Scan for the cell matching the given text and deliver its [X, Y] coordinate at center. 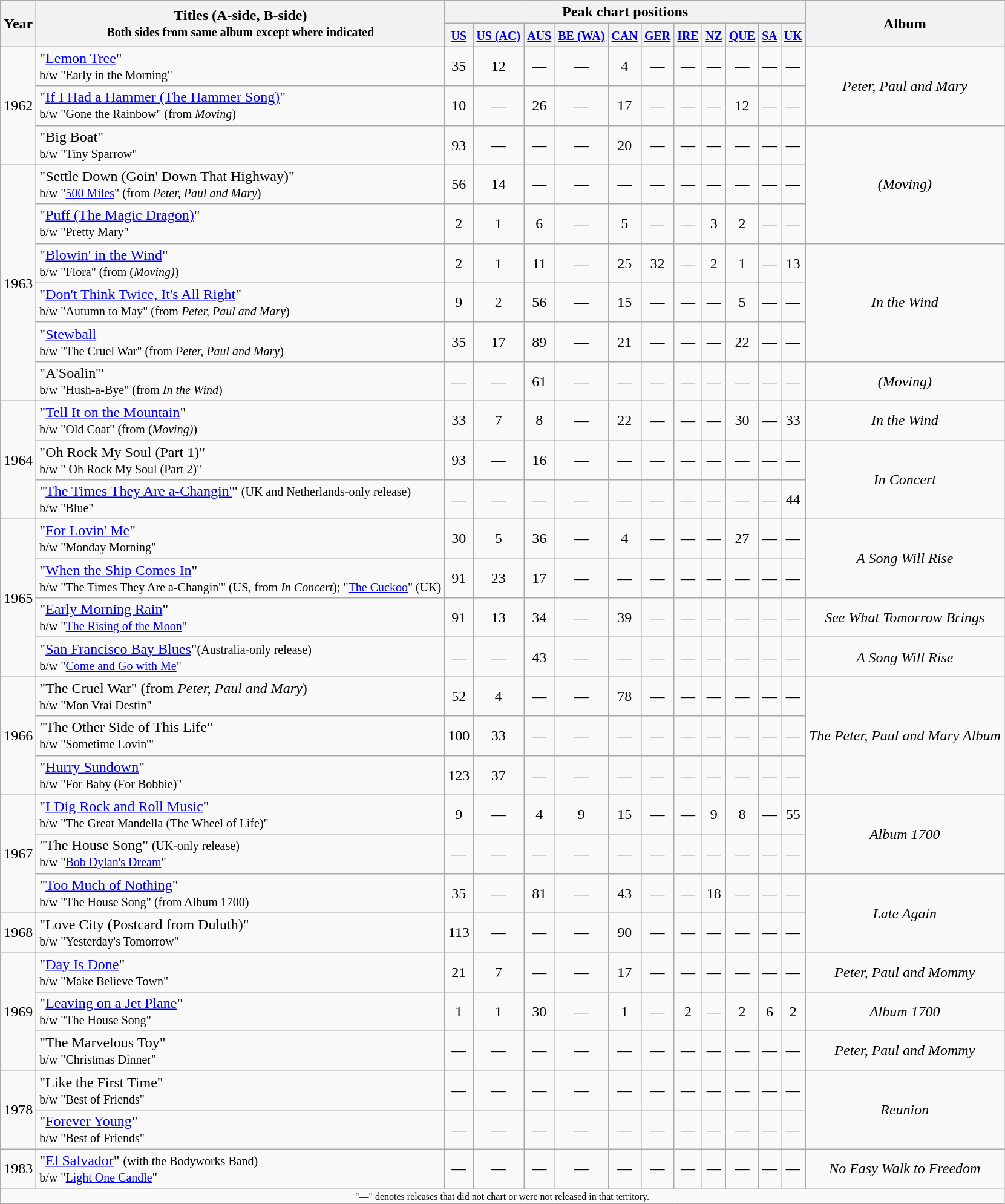
See What Tomorrow Brings [905, 617]
34 [540, 617]
"Lemon Tree"b/w "Early in the Morning" [241, 67]
Album [905, 24]
The Peter, Paul and Mary Album [905, 736]
78 [624, 696]
"The Other Side of This Life"b/w "Sometime Lovin'" [241, 736]
SA [770, 35]
90 [624, 932]
UK [793, 35]
"Like the First Time"b/w "Best of Friends" [241, 1090]
"I Dig Rock and Roll Music"b/w "The Great Mandella (The Wheel of Life)" [241, 815]
1965 [18, 598]
Peter, Paul and Mary [905, 86]
"Hurry Sundown"b/w "For Baby (For Bobbie)" [241, 775]
37 [499, 775]
"Day Is Done"b/w "Make Believe Town" [241, 972]
36 [540, 539]
23 [499, 579]
"Big Boat"b/w "Tiny Sparrow" [241, 145]
44 [793, 500]
Peak chart positions [626, 12]
"Don't Think Twice, It's All Right"b/w "Autumn to May" (from Peter, Paul and Mary) [241, 303]
26 [540, 105]
"Forever Young"b/w "Best of Friends" [241, 1130]
27 [742, 539]
"The Cruel War" (from Peter, Paul and Mary) b/w "Mon Vrai Destin" [241, 696]
"San Francisco Bay Blues"(Australia-only release)b/w "Come and Go with Me" [241, 657]
"Tell It on the Mountain"b/w "Old Coat" (from (Moving)) [241, 420]
BE (WA) [581, 35]
No Easy Walk to Freedom [905, 1169]
NZ [714, 35]
81 [540, 893]
US (AC) [499, 35]
Reunion [905, 1110]
"The House Song" (UK-only release)b/w "Bob Dylan's Dream" [241, 854]
1969 [18, 1011]
CAN [624, 35]
Late Again [905, 913]
GER [657, 35]
"Leaving on a Jet Plane"b/w "The House Song" [241, 1011]
32 [657, 263]
16 [540, 460]
"If I Had a Hammer (The Hammer Song)"b/w "Gone the Rainbow" (from Moving) [241, 105]
"Oh Rock My Soul (Part 1)"b/w " Oh Rock My Soul (Part 2)" [241, 460]
100 [459, 736]
1964 [18, 460]
IRE [689, 35]
"Puff (The Magic Dragon)"b/w "Pretty Mary" [241, 224]
"Stewballb/w "The Cruel War" (from Peter, Paul and Mary) [241, 341]
"The Times They Are a-Changin'" (UK and Netherlands-only release)b/w "Blue" [241, 500]
1962 [18, 105]
14 [499, 184]
US [459, 35]
"For Lovin' Me"b/w "Monday Morning" [241, 539]
"El Salvador" (with the Bodyworks Band)b/w "Light One Candle" [241, 1169]
AUS [540, 35]
3 [714, 224]
11 [540, 263]
In Concert [905, 480]
20 [624, 145]
"Too Much of Nothing"b/w "The House Song" (from Album 1700) [241, 893]
18 [714, 893]
"—" denotes releases that did not chart or were not released in that territory. [502, 1196]
QUE [742, 35]
"When the Ship Comes In"b/w "The Times They Are a-Changin'" (US, from In Concert); "The Cuckoo" (UK) [241, 579]
25 [624, 263]
"The Marvelous Toy"b/w "Christmas Dinner" [241, 1051]
Year [18, 24]
61 [540, 381]
"Blowin' in the Wind"b/w "Flora" (from (Moving)) [241, 263]
"Settle Down (Goin' Down That Highway)"b/w "500 Miles" (from Peter, Paul and Mary) [241, 184]
39 [624, 617]
1963 [18, 283]
1966 [18, 736]
1968 [18, 932]
"Early Morning Rain"b/w "The Rising of the Moon" [241, 617]
"Love City (Postcard from Duluth)"b/w "Yesterday's Tomorrow" [241, 932]
1967 [18, 854]
113 [459, 932]
1978 [18, 1110]
55 [793, 815]
89 [540, 341]
Titles (A-side, B-side)Both sides from same album except where indicated [241, 24]
52 [459, 696]
"A'Soalin'"b/w "Hush-a-Bye" (from In the Wind) [241, 381]
1983 [18, 1169]
123 [459, 775]
10 [459, 105]
